Return [x, y] of the center of cell containing provided text 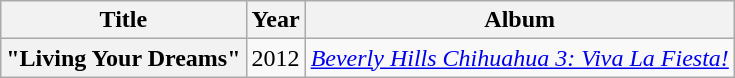
Beverly Hills Chihuahua 3: Viva La Fiesta! [520, 58]
Year [276, 20]
"Living Your Dreams" [124, 58]
2012 [276, 58]
Title [124, 20]
Album [520, 20]
